From the cell containing the given text, extract its center point as [X, Y] coordinate. 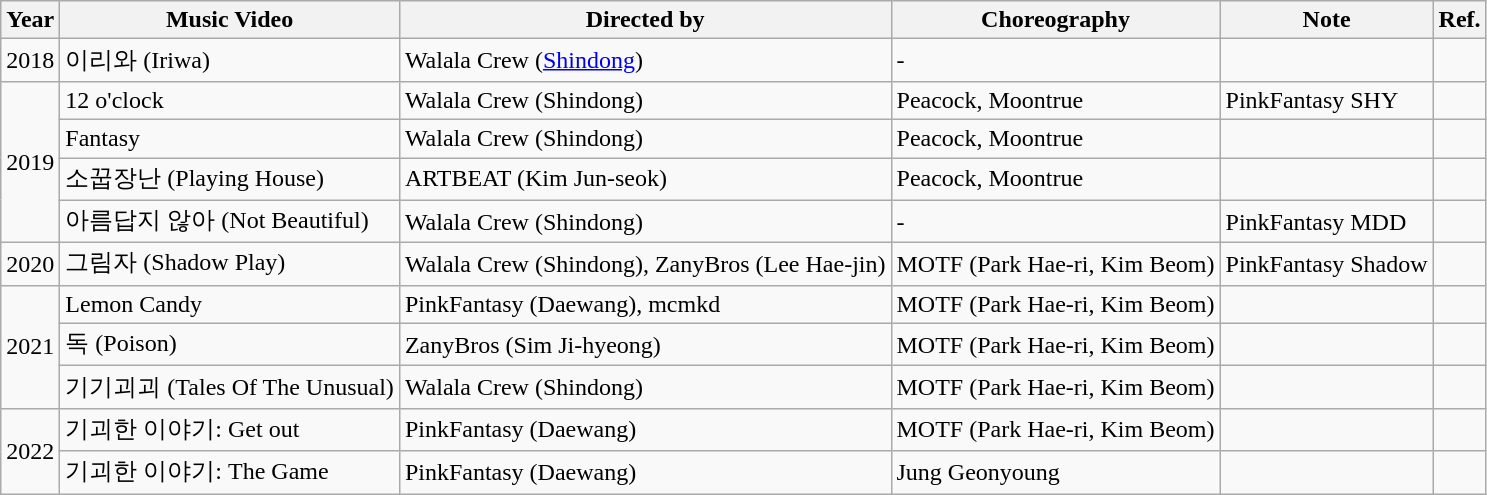
Lemon Candy [230, 304]
Choreography [1056, 20]
기기괴괴 (Tales Of The Unusual) [230, 388]
2021 [30, 346]
Year [30, 20]
아름답지 않아 (Not Beautiful) [230, 222]
ZanyBros (Sim Ji-hyeong) [645, 344]
Ref. [1460, 20]
그림자 (Shadow Play) [230, 264]
12 o'clock [230, 100]
Note [1326, 20]
2019 [30, 162]
2020 [30, 264]
Directed by [645, 20]
기괴한 이야기: Get out [230, 430]
2018 [30, 60]
PinkFantasy SHY [1326, 100]
Music Video [230, 20]
2022 [30, 450]
독 (Poison) [230, 344]
PinkFantasy MDD [1326, 222]
Walala Crew (Shindong), ZanyBros (Lee Hae-jin) [645, 264]
PinkFantasy Shadow [1326, 264]
이리와 (Iriwa) [230, 60]
기괴한 이야기: The Game [230, 472]
Jung Geonyoung [1056, 472]
Fantasy [230, 138]
ARTBEAT (Kim Jun-seok) [645, 180]
소꿉장난 (Playing House) [230, 180]
PinkFantasy (Daewang), mcmkd [645, 304]
